Return [X, Y] of the center of cell containing provided text 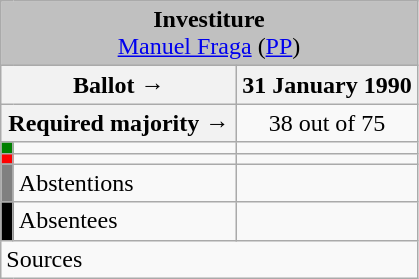
InvestitureManuel Fraga (PP) [209, 34]
31 January 1990 [327, 85]
Sources [209, 259]
38 out of 75 [327, 123]
Absentees [125, 221]
Abstentions [125, 183]
Required majority → [119, 123]
Ballot → [119, 85]
